Pinpoint the cell where the given text exists, returning its [x, y] midpoint coordinate. 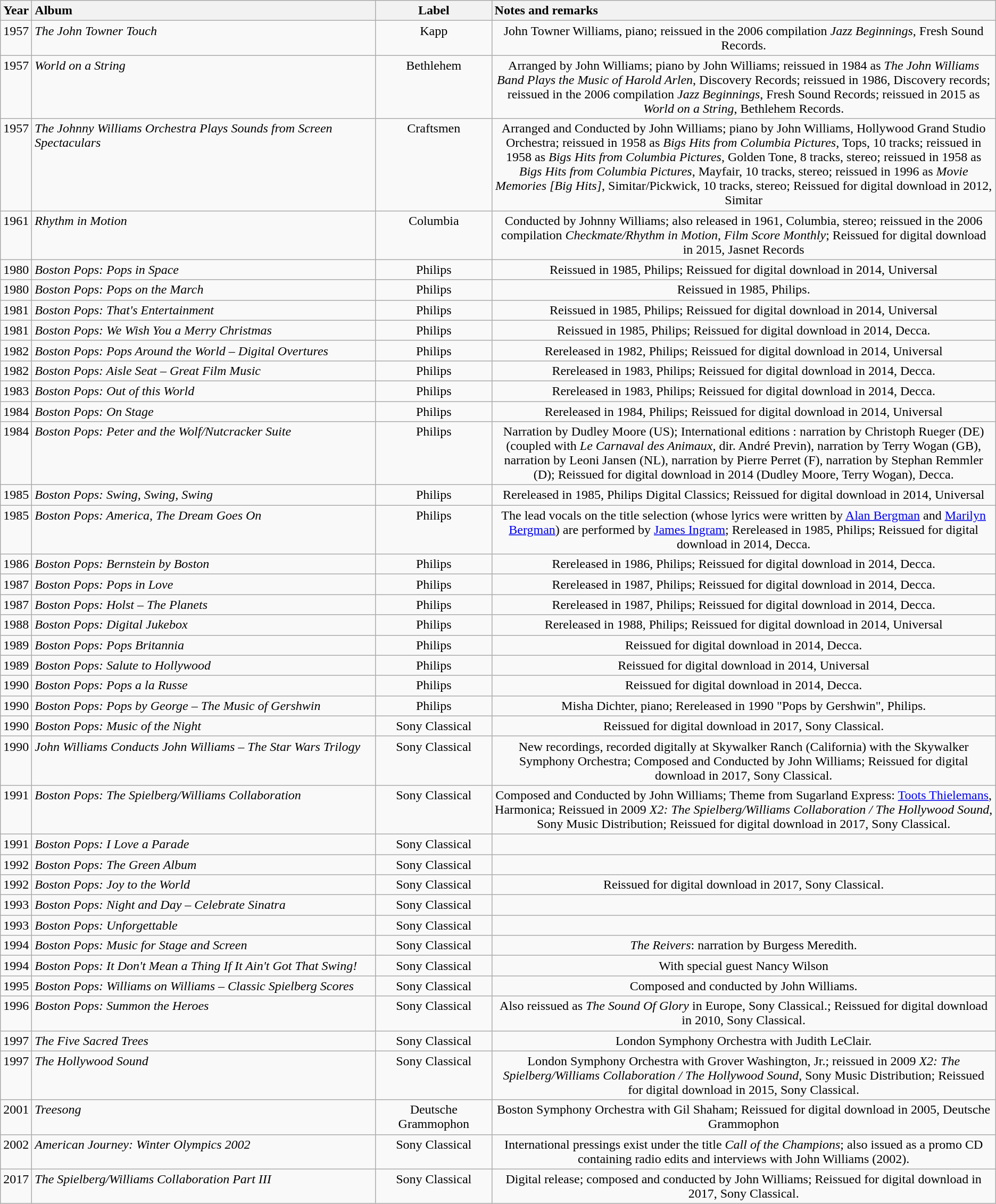
Rereleased in 1988, Philips; Reissued for digital download in 2014, Universal [744, 625]
The Five Sacred Trees [204, 1041]
Boston Pops: Music of the Night [204, 726]
Boston Pops: Pops on the March [204, 290]
Boston Pops: Pops in Space [204, 270]
Treesong [204, 1117]
John Towner Williams, piano; reissued in the 2006 compilation Jazz Beginnings, Fresh Sound Records. [744, 38]
Year [16, 11]
The Johnny Williams Orchestra Plays Sounds from Screen Spectaculars [204, 165]
Boston Pops: Swing, Swing, Swing [204, 495]
1961 [16, 235]
Reissued for digital download in 2014, Universal [744, 665]
1986 [16, 564]
World on a String [204, 87]
The John Towner Touch [204, 38]
Boston Pops: Digital Jukebox [204, 625]
Boston Pops: Night and Day – Celebrate Sinatra [204, 905]
2001 [16, 1117]
Boston Pops: Salute to Hollywood [204, 665]
The Spielberg/Williams Collaboration Part III [204, 1186]
Boston Pops: I Love a Parade [204, 844]
Boston Pops: Pops Around the World – Digital Overtures [204, 350]
Notes and remarks [744, 11]
1988 [16, 625]
Boston Pops: Aisle Seat – Great Film Music [204, 371]
Boston Pops: Music for Stage and Screen [204, 946]
1983 [16, 391]
The Hollywood Sound [204, 1075]
Boston Pops: Joy to the World [204, 885]
Reissued in 1985, Philips. [744, 290]
Boston Pops: Williams on Williams – Classic Spielberg Scores [204, 986]
Boston Pops: Pops by George – The Music of Gershwin [204, 706]
Boston Pops: The Spielberg/Williams Collaboration [204, 809]
Misha Dichter, piano; Rereleased in 1990 "Pops by Gershwin", Philips. [744, 706]
Rereleased in 1986, Philips; Reissued for digital download in 2014, Decca. [744, 564]
Boston Pops: Pops in Love [204, 584]
London Symphony Orchestra with Judith LeClair. [744, 1041]
Composed and conducted by John Williams. [744, 986]
Boston Pops: Summon the Heroes [204, 1014]
Boston Pops: Out of this World [204, 391]
Craftsmen [434, 165]
1995 [16, 986]
Columbia [434, 235]
2002 [16, 1152]
Boston Pops: Holst – The Planets [204, 605]
Boston Pops: America, The Dream Goes On [204, 530]
Rhythm in Motion [204, 235]
Bethlehem [434, 87]
Boston Pops: Unforgettable [204, 925]
Boston Pops: We Wish You a Merry Christmas [204, 330]
Boston Pops: On Stage [204, 411]
Boston Pops: That's Entertainment [204, 310]
Reissued in 1985, Philips; Reissued for digital download in 2014, Decca. [744, 330]
1996 [16, 1014]
Boston Pops: Bernstein by Boston [204, 564]
Label [434, 11]
Boston Pops: The Green Album [204, 864]
Digital release; composed and conducted by John Williams; Reissued for digital download in 2017, Sony Classical. [744, 1186]
With special guest Nancy Wilson [744, 966]
Rereleased in 1982, Philips; Reissued for digital download in 2014, Universal [744, 350]
Boston Symphony Orchestra with Gil Shaham; Reissued for digital download in 2005, Deutsche Grammophon [744, 1117]
Also reissued as The Sound Of Glory in Europe, Sony Classical.; Reissued for digital download in 2010, Sony Classical. [744, 1014]
Boston Pops: Pops Britannia [204, 645]
Boston Pops: It Don't Mean a Thing If It Ain't Got That Swing! [204, 966]
The Reivers: narration by Burgess Meredith. [744, 946]
Rereleased in 1985, Philips Digital Classics; Reissued for digital download in 2014, Universal [744, 495]
Rereleased in 1984, Philips; Reissued for digital download in 2014, Universal [744, 411]
2017 [16, 1186]
John Williams Conducts John Williams – The Star Wars Trilogy [204, 760]
Boston Pops: Peter and the Wolf/Nutcracker Suite [204, 453]
Album [204, 11]
Boston Pops: Pops a la Russe [204, 685]
Kapp [434, 38]
Deutsche Grammophon [434, 1117]
American Journey: Winter Olympics 2002 [204, 1152]
